Find where the given text appears and provide that cell's center as [x, y] coordinate. 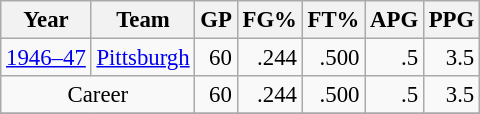
Team [143, 20]
APG [394, 20]
PPG [451, 20]
FT% [334, 20]
1946–47 [46, 58]
GP [216, 20]
FG% [270, 20]
Career [98, 95]
Year [46, 20]
Pittsburgh [143, 58]
